Capture the cell that displays the provided text and extract its [X, Y] central coordinate. 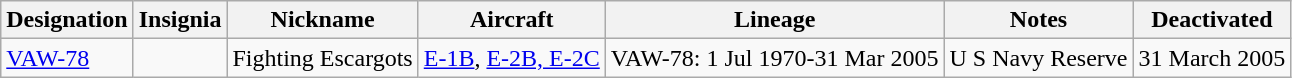
VAW-78: 1 Jul 1970-31 Mar 2005 [774, 58]
U S Navy Reserve [1038, 58]
E-1B, E-2B, E-2C [512, 58]
Nickname [322, 20]
Lineage [774, 20]
Aircraft [512, 20]
31 March 2005 [1212, 58]
Fighting Escargots [322, 58]
Notes [1038, 20]
Deactivated [1212, 20]
Insignia [180, 20]
Designation [67, 20]
VAW-78 [67, 58]
